Identify which cell holds the provided text, then report its [x, y] central coordinate. 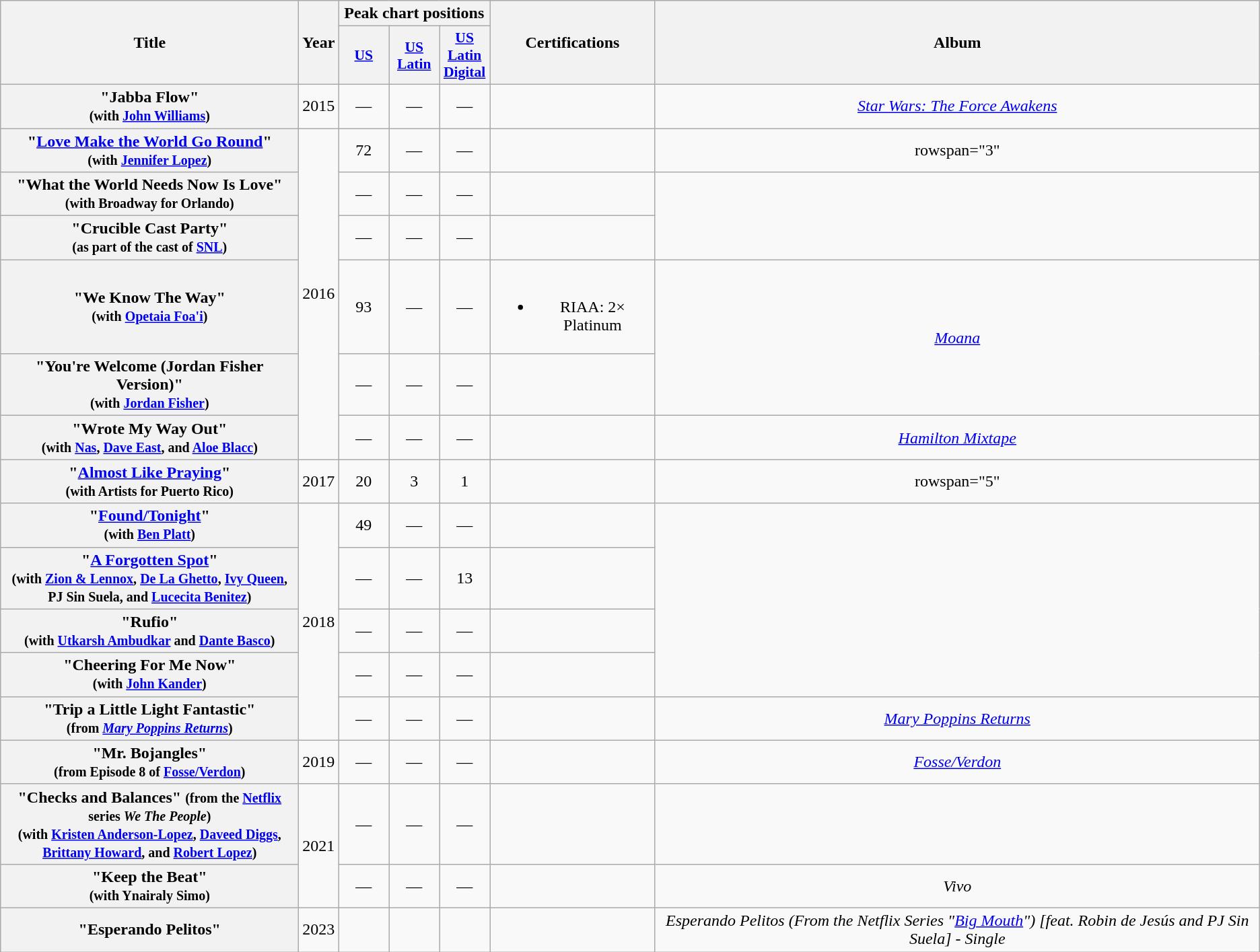
"Jabba Flow" (with John Williams) [149, 106]
13 [464, 578]
"What the World Needs Now Is Love" (with Broadway for Orlando) [149, 194]
2015 [319, 106]
"Mr. Bojangles" (from Episode 8 of Fosse/Verdon) [149, 762]
"Trip a Little Light Fantastic" (from Mary Poppins Returns) [149, 719]
"Love Make the World Go Round" (with Jennifer Lopez) [149, 149]
2016 [319, 293]
"Crucible Cast Party" (as part of the cast of SNL) [149, 238]
2017 [319, 482]
2019 [319, 762]
"Esperando Pelitos" [149, 930]
Vivo [957, 885]
"Found/Tonight" (with Ben Platt) [149, 525]
"Keep the Beat" (with Ynairaly Simo) [149, 885]
Mary Poppins Returns [957, 719]
Peak chart positions [415, 13]
"Almost Like Praying" (with Artists for Puerto Rico) [149, 482]
Star Wars: The Force Awakens [957, 106]
"Wrote My Way Out" (with Nas, Dave East, and Aloe Blacc) [149, 437]
Esperando Pelitos (From the Netflix Series "Big Mouth") [feat. Robin de Jesús and PJ Sin Suela] - Single [957, 930]
Certifications [573, 43]
"Checks and Balances" (from the Netflix series We The People)(with Kristen Anderson-Lopez, Daveed Diggs, Brittany Howard, and Robert Lopez) [149, 823]
"You're Welcome (Jordan Fisher Version)" (with Jordan Fisher) [149, 385]
1 [464, 482]
"Cheering For Me Now" (with John Kander) [149, 674]
Title [149, 43]
"We Know The Way" (with Opetaia Foa'i) [149, 307]
rowspan="3" [957, 149]
RIAA: 2× Platinum [573, 307]
2023 [319, 930]
72 [363, 149]
20 [363, 482]
"Rufio" (with Utkarsh Ambudkar and Dante Basco) [149, 631]
49 [363, 525]
US Latin Digital [464, 55]
Year [319, 43]
US [363, 55]
93 [363, 307]
2018 [319, 622]
2021 [319, 846]
US Latin [415, 55]
Fosse/Verdon [957, 762]
rowspan="5" [957, 482]
"A Forgotten Spot" (with Zion & Lennox, De La Ghetto, Ivy Queen, PJ Sin Suela, and Lucecita Benitez) [149, 578]
Moana [957, 338]
Album [957, 43]
3 [415, 482]
Hamilton Mixtape [957, 437]
